From the cell containing the given text, extract its center point as [X, Y] coordinate. 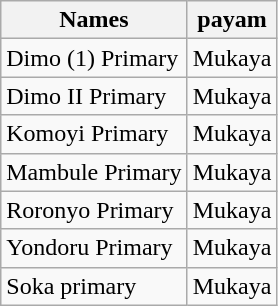
Komoyi Primary [94, 134]
Yondoru Primary [94, 248]
Dimo (1) Primary [94, 58]
Dimo II Primary [94, 96]
Mambule Primary [94, 172]
Names [94, 20]
Roronyo Primary [94, 210]
payam [232, 20]
Soka primary [94, 286]
